Detect which cell encompasses the target text, then output its (x, y) center coordinate. 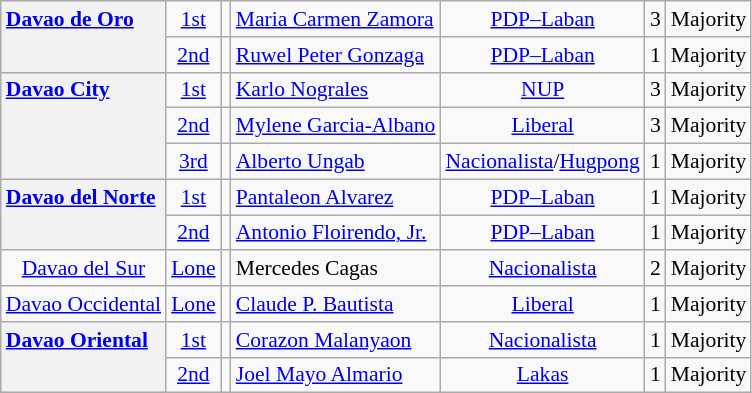
2 (656, 269)
Joel Mayo Almario (336, 375)
Lakas (542, 375)
Nacionalista/Hugpong (542, 162)
Davao del Sur (84, 269)
Claude P. Bautista (336, 304)
Corazon Malanyaon (336, 340)
Davao del Norte (84, 214)
Davao City (84, 126)
Davao de Oro (84, 36)
Alberto Ungab (336, 162)
Davao Oriental (84, 358)
Pantaleon Alvarez (336, 197)
Davao Occidental (84, 304)
Mercedes Cagas (336, 269)
3rd (193, 162)
Maria Carmen Zamora (336, 19)
Antonio Floirendo, Jr. (336, 233)
Mylene Garcia-Albano (336, 126)
NUP (542, 90)
Ruwel Peter Gonzaga (336, 55)
Karlo Nograles (336, 90)
